Find where the given text appears and provide that cell's center as [x, y] coordinate. 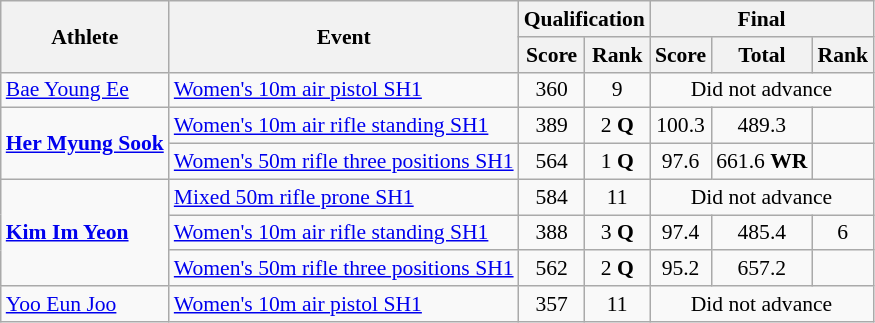
100.3 [680, 126]
489.3 [762, 126]
Bae Young Ee [85, 90]
Kim Im Yeon [85, 232]
657.2 [762, 269]
Athlete [85, 36]
388 [552, 233]
Qualification [584, 19]
Final [762, 19]
Total [762, 55]
389 [552, 126]
562 [552, 269]
Mixed 50m rifle prone SH1 [344, 197]
Her Myung Sook [85, 144]
485.4 [762, 233]
Yoo Eun Joo [85, 304]
1 Q [618, 162]
564 [552, 162]
360 [552, 90]
6 [842, 233]
Event [344, 36]
357 [552, 304]
3 Q [618, 233]
95.2 [680, 269]
584 [552, 197]
9 [618, 90]
661.6 WR [762, 162]
97.4 [680, 233]
97.6 [680, 162]
